Return (X, Y) of the center of cell containing provided text 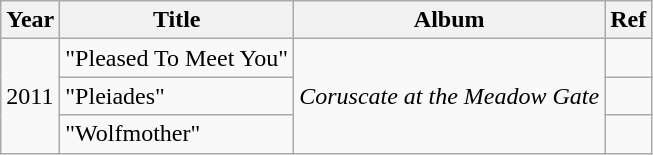
Year (30, 20)
"Wolfmother" (177, 134)
Coruscate at the Meadow Gate (450, 96)
2011 (30, 96)
"Pleiades" (177, 96)
Album (450, 20)
"Pleased To Meet You" (177, 58)
Ref (628, 20)
Title (177, 20)
